Output the (X, Y) coordinate of the center of the cell containing the given text.  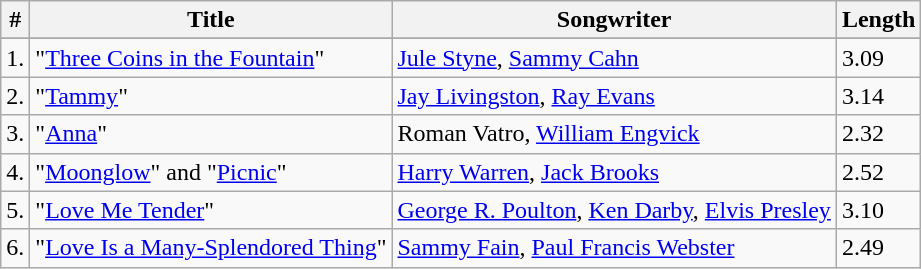
Length (878, 20)
3.14 (878, 96)
Jule Styne, Sammy Cahn (614, 58)
4. (16, 172)
3.09 (878, 58)
Harry Warren, Jack Brooks (614, 172)
2.49 (878, 248)
"Moonglow" and "Picnic" (211, 172)
3.10 (878, 210)
3. (16, 134)
"Anna" (211, 134)
2.52 (878, 172)
1. (16, 58)
"Love Me Tender" (211, 210)
6. (16, 248)
2. (16, 96)
Title (211, 20)
# (16, 20)
George R. Poulton, Ken Darby, Elvis Presley (614, 210)
"Love Is a Many-Splendored Thing" (211, 248)
Roman Vatro, William Engvick (614, 134)
"Tammy" (211, 96)
Jay Livingston, Ray Evans (614, 96)
5. (16, 210)
Songwriter (614, 20)
2.32 (878, 134)
Sammy Fain, Paul Francis Webster (614, 248)
"Three Coins in the Fountain" (211, 58)
